Capture the cell that displays the provided text and extract its [x, y] central coordinate. 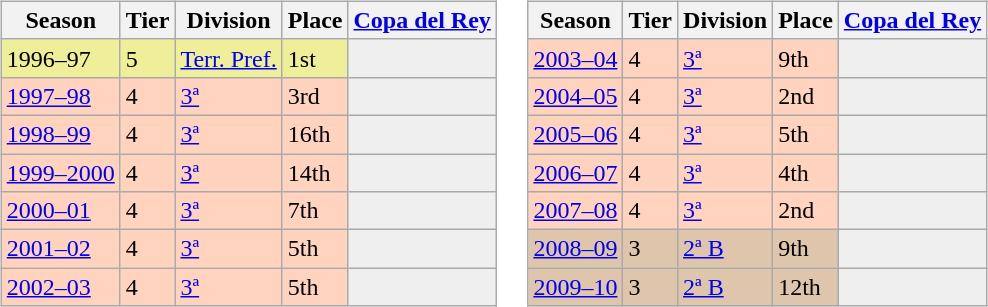
2002–03 [60, 287]
4th [806, 173]
1998–99 [60, 134]
Terr. Pref. [228, 58]
2004–05 [576, 96]
2009–10 [576, 287]
16th [315, 134]
2003–04 [576, 58]
7th [315, 211]
14th [315, 173]
2005–06 [576, 134]
3rd [315, 96]
12th [806, 287]
2001–02 [60, 249]
1st [315, 58]
5 [148, 58]
2008–09 [576, 249]
1999–2000 [60, 173]
2007–08 [576, 211]
2000–01 [60, 211]
2006–07 [576, 173]
1996–97 [60, 58]
1997–98 [60, 96]
